Detect which cell encompasses the target text, then output its (X, Y) center coordinate. 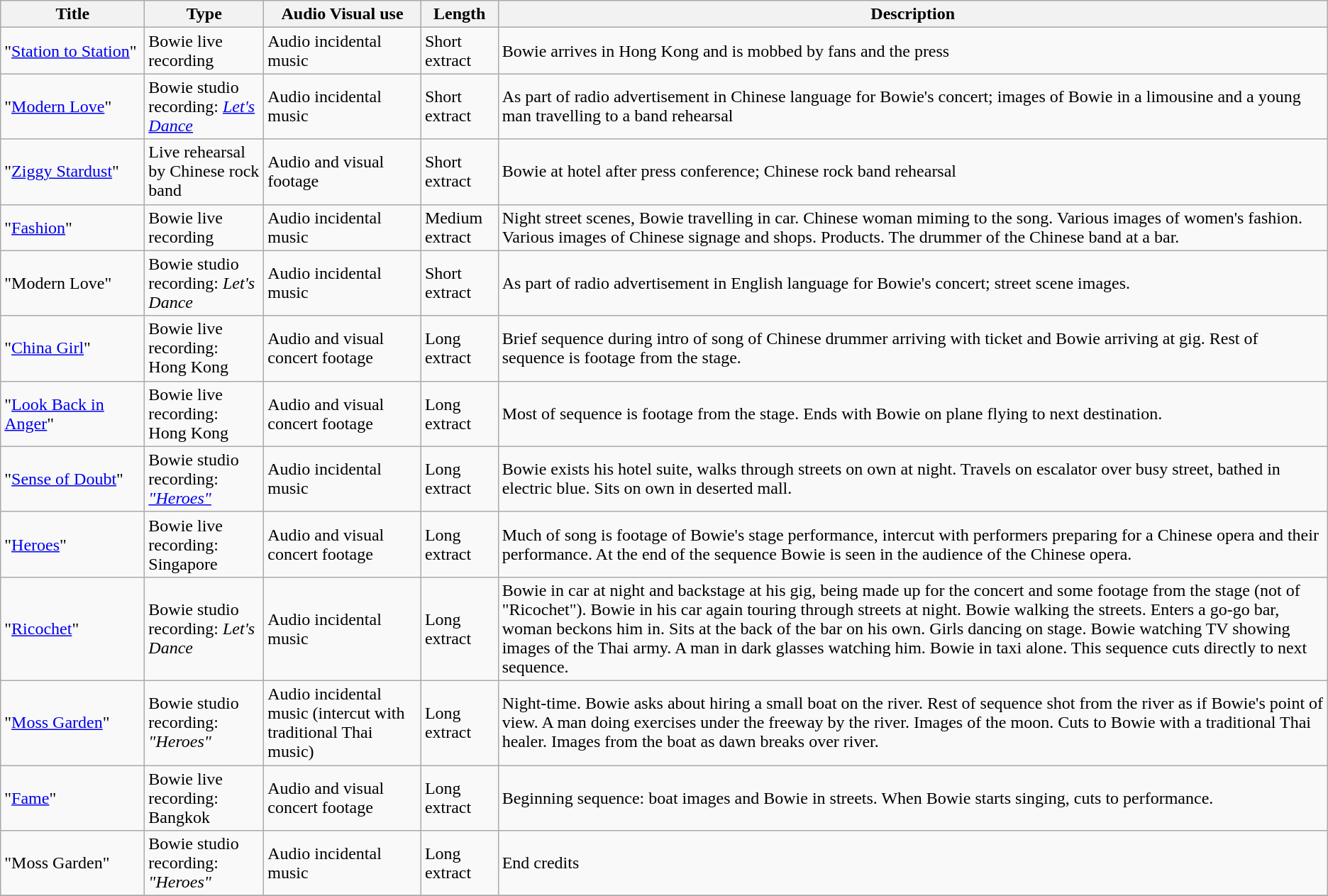
Audio and visual footage (343, 172)
As part of radio advertisement in English language for Bowie's concert; street scene images. (912, 283)
"Fashion" (72, 227)
Audio incidental music (intercut with traditional Thai music) (343, 722)
"China Girl" (72, 348)
Bowie live recording: Bangkok (204, 797)
End credits (912, 863)
Length (460, 14)
Bowie arrives in Hong Kong and is mobbed by fans and the press (912, 51)
Bowie at hotel after press conference; Chinese rock band rehearsal (912, 172)
"Ziggy Stardust" (72, 172)
As part of radio advertisement in Chinese language for Bowie's concert; images of Bowie in a limousine and a young man travelling to a band rehearsal (912, 106)
Brief sequence during intro of song of Chinese drummer arriving with ticket and Bowie arriving at gig. Rest of sequence is footage from the stage. (912, 348)
Audio Visual use (343, 14)
"Station to Station" (72, 51)
"Ricochet" (72, 629)
"Fame" (72, 797)
Type (204, 14)
"Look Back in Anger" (72, 414)
Medium extract (460, 227)
Beginning sequence: boat images and Bowie in streets. When Bowie starts singing, cuts to performance. (912, 797)
Title (72, 14)
Live rehearsal by Chinese rock band (204, 172)
Description (912, 14)
"Sense of Doubt" (72, 479)
Most of sequence is footage from the stage. Ends with Bowie on plane flying to next destination. (912, 414)
"Heroes" (72, 544)
Bowie live recording: Singapore (204, 544)
